Determine the (X, Y) coordinate at the center of the cell enclosing the given text.  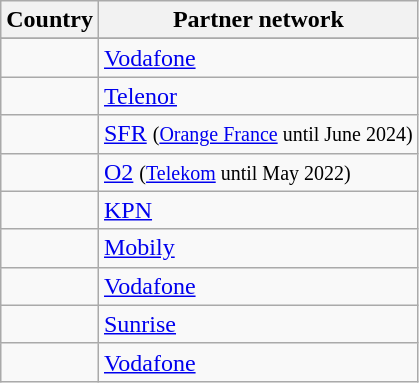
Sunrise (258, 324)
Mobily (258, 248)
O2 (Telekom until May 2022) (258, 172)
SFR (Orange France until June 2024) (258, 134)
Partner network (258, 20)
Telenor (258, 96)
Country (50, 20)
KPN (258, 210)
